Identify which cell holds the provided text, then report its [x, y] central coordinate. 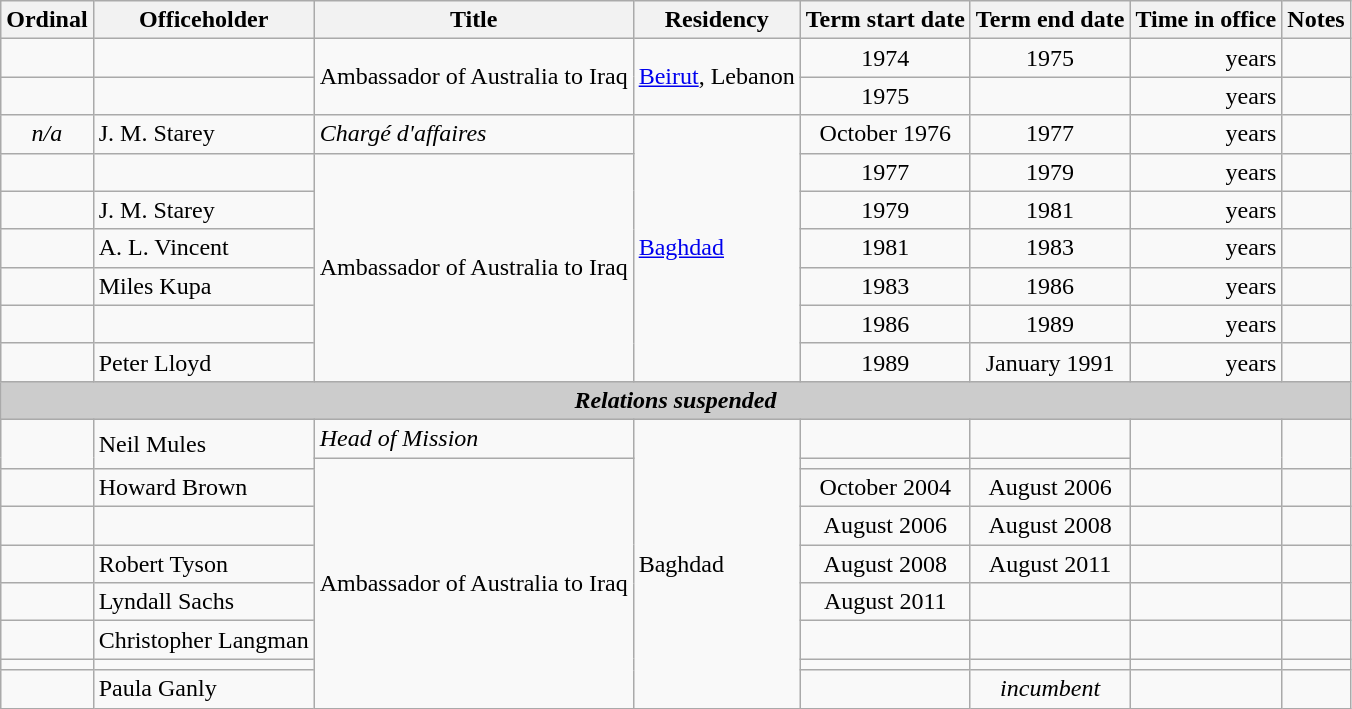
Term start date [885, 20]
Robert Tyson [204, 564]
Lyndall Sachs [204, 602]
Relations suspended [676, 400]
n/a [47, 134]
1974 [885, 58]
Howard Brown [204, 488]
Chargé d'affaires [474, 134]
incumbent [1050, 689]
Notes [1316, 20]
Time in office [1206, 20]
Beirut, Lebanon [716, 77]
January 1991 [1050, 362]
Peter Lloyd [204, 362]
Officeholder [204, 20]
Term end date [1050, 20]
Neil Mules [204, 444]
A. L. Vincent [204, 248]
Head of Mission [474, 438]
Miles Kupa [204, 286]
Title [474, 20]
Residency [716, 20]
October 1976 [885, 134]
October 2004 [885, 488]
Ordinal [47, 20]
Christopher Langman [204, 640]
Paula Ganly [204, 689]
